Pinpoint the cell where the given text exists, returning its (X, Y) midpoint coordinate. 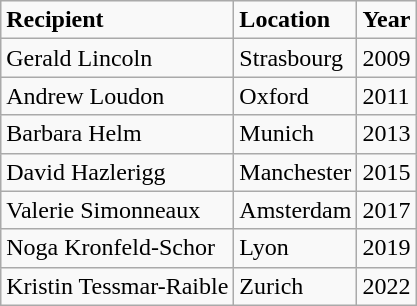
Andrew Loudon (118, 96)
Manchester (296, 172)
David Hazlerigg (118, 172)
2017 (386, 210)
Location (296, 20)
Recipient (118, 20)
Strasbourg (296, 58)
Zurich (296, 286)
Valerie Simonneaux (118, 210)
Oxford (296, 96)
Gerald Lincoln (118, 58)
2011 (386, 96)
Year (386, 20)
Noga Kronfeld-Schor (118, 248)
Amsterdam (296, 210)
2009 (386, 58)
Lyon (296, 248)
2022 (386, 286)
Kristin Tessmar-Raible (118, 286)
Munich (296, 134)
2013 (386, 134)
2015 (386, 172)
Barbara Helm (118, 134)
2019 (386, 248)
